Identify which cell holds the provided text, then report its [X, Y] central coordinate. 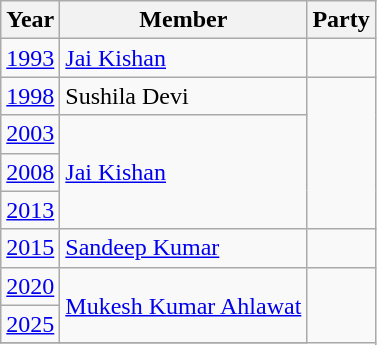
2008 [30, 172]
2013 [30, 210]
2003 [30, 134]
2015 [30, 248]
Sushila Devi [184, 96]
Sandeep Kumar [184, 248]
2025 [30, 324]
1993 [30, 58]
Year [30, 20]
2020 [30, 286]
1998 [30, 96]
Mukesh Kumar Ahlawat [184, 305]
Party [341, 20]
Member [184, 20]
